Determine the (x, y) coordinate at the center of the cell enclosing the given text.  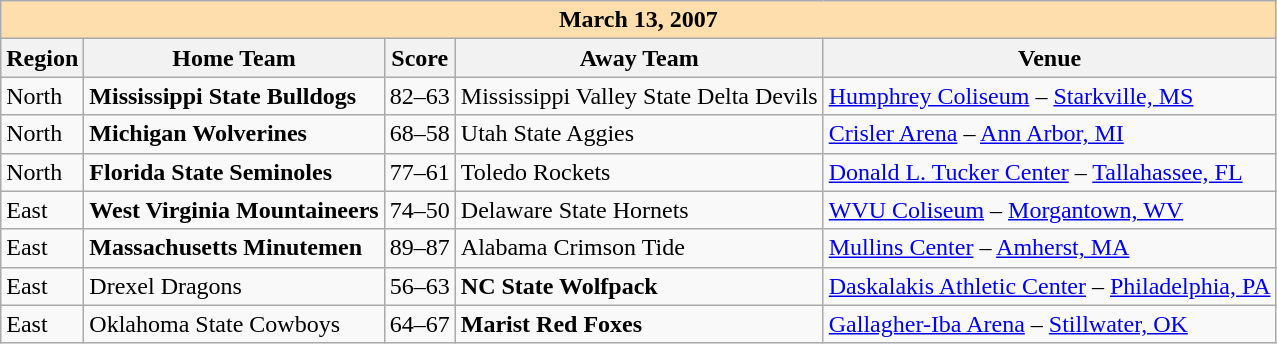
Gallagher-Iba Arena – Stillwater, OK (1050, 324)
March 13, 2007 (638, 20)
64–67 (420, 324)
NC State Wolfpack (639, 286)
89–87 (420, 248)
74–50 (420, 210)
Michigan Wolverines (234, 134)
56–63 (420, 286)
Score (420, 58)
82–63 (420, 96)
Home Team (234, 58)
Alabama Crimson Tide (639, 248)
Delaware State Hornets (639, 210)
Humphrey Coliseum – Starkville, MS (1050, 96)
Drexel Dragons (234, 286)
77–61 (420, 172)
Utah State Aggies (639, 134)
Oklahoma State Cowboys (234, 324)
Florida State Seminoles (234, 172)
Toledo Rockets (639, 172)
WVU Coliseum – Morgantown, WV (1050, 210)
Daskalakis Athletic Center – Philadelphia, PA (1050, 286)
Mississippi Valley State Delta Devils (639, 96)
West Virginia Mountaineers (234, 210)
Massachusetts Minutemen (234, 248)
68–58 (420, 134)
Region (42, 58)
Venue (1050, 58)
Away Team (639, 58)
Crisler Arena – Ann Arbor, MI (1050, 134)
Mississippi State Bulldogs (234, 96)
Mullins Center – Amherst, MA (1050, 248)
Donald L. Tucker Center – Tallahassee, FL (1050, 172)
Marist Red Foxes (639, 324)
